Determine the [X, Y] coordinate at the center of the cell enclosing the given text.  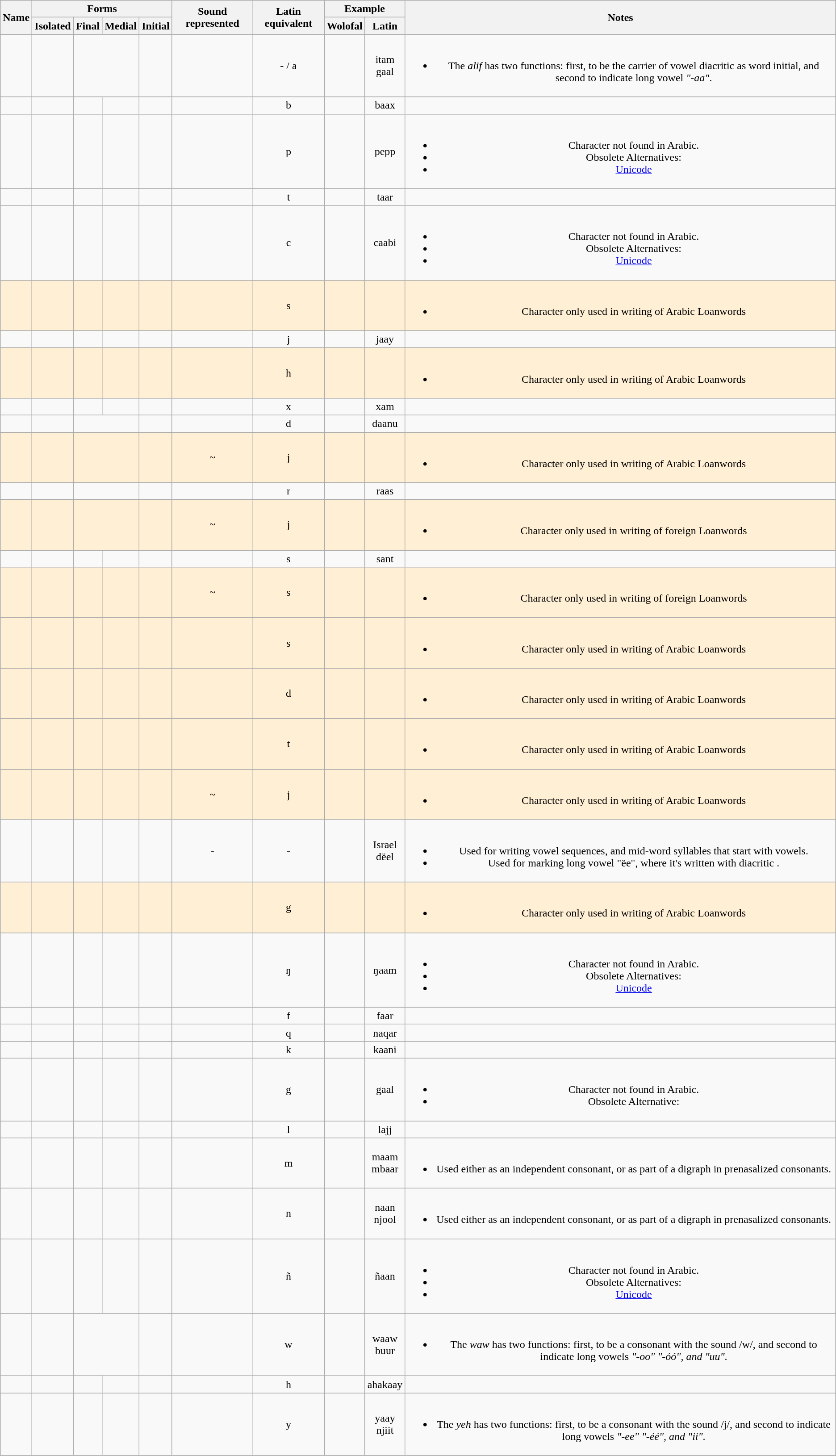
Isolated [53, 26]
The alif has two functions: first, to be the carrier of vowel diacritic as word initial, and second to indicate long vowel "-aa". [620, 66]
ñaan [385, 1276]
n [288, 1214]
kaani [385, 1050]
q [288, 1033]
Latin equivalent [288, 17]
r [288, 491]
waawbuur [385, 1345]
pepp [385, 151]
Medial [121, 26]
lajj [385, 1130]
c [288, 243]
Forms [102, 9]
- / a [288, 66]
itamgaal [385, 66]
baax [385, 105]
taar [385, 197]
Name [16, 17]
Israeldëel [385, 851]
raas [385, 491]
Final [88, 26]
m [288, 1163]
x [288, 406]
faar [385, 1016]
yaaynjiit [385, 1424]
gaal [385, 1089]
f [288, 1016]
caabi [385, 243]
ŋaam [385, 970]
maammbaar [385, 1163]
Example [364, 9]
l [288, 1130]
Wolofal [345, 26]
ahakaay [385, 1385]
Initial [156, 26]
Latin [385, 26]
k [288, 1050]
b [288, 105]
naannjool [385, 1214]
The yeh has two functions: first, to be a consonant with the sound /j/, and second to indicate long vowels "-ee" "-éé", and "ii". [620, 1424]
jaay [385, 339]
naqar [385, 1033]
Character not found in Arabic.Obsolete Alternative: [620, 1089]
Sound represented [212, 17]
xam [385, 406]
p [288, 151]
sant [385, 559]
ŋ [288, 970]
w [288, 1345]
ñ [288, 1276]
Notes [620, 17]
daanu [385, 423]
The waw has two functions: first, to be a consonant with the sound /w/, and second to indicate long vowels "-oo" "-óó", and "uu". [620, 1345]
y [288, 1424]
